Determine the [x, y] coordinate at the center of the cell enclosing the given text.  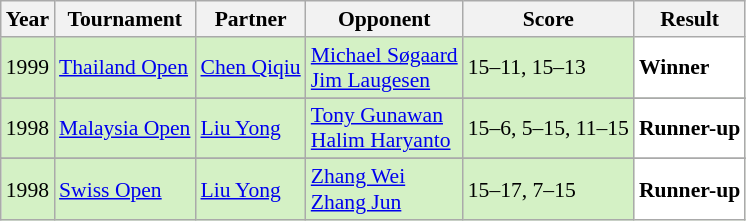
Zhang Wei Zhang Jun [384, 190]
Michael Søgaard Jim Laugesen [384, 68]
Year [28, 19]
Chen Qiqiu [250, 68]
15–6, 5–15, 11–15 [548, 128]
Thailand Open [124, 68]
Malaysia Open [124, 128]
Winner [690, 68]
Opponent [384, 19]
Result [690, 19]
Score [548, 19]
Tony Gunawan Halim Haryanto [384, 128]
15–11, 15–13 [548, 68]
1999 [28, 68]
Tournament [124, 19]
Swiss Open [124, 190]
15–17, 7–15 [548, 190]
Partner [250, 19]
